Pinpoint the cell where the given text exists, returning its [x, y] midpoint coordinate. 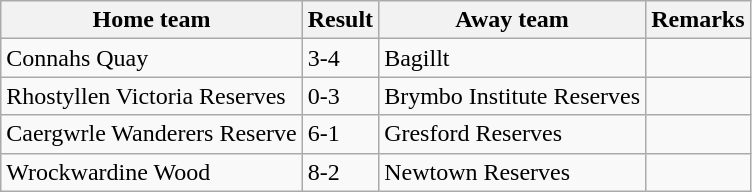
3-4 [340, 58]
Newtown Reserves [512, 172]
Away team [512, 20]
Rhostyllen Victoria Reserves [152, 96]
0-3 [340, 96]
8-2 [340, 172]
Caergwrle Wanderers Reserve [152, 134]
Result [340, 20]
6-1 [340, 134]
Bagillt [512, 58]
Brymbo Institute Reserves [512, 96]
Wrockwardine Wood [152, 172]
Home team [152, 20]
Connahs Quay [152, 58]
Remarks [698, 20]
Gresford Reserves [512, 134]
